Pinpoint the cell where the given text exists, returning its [X, Y] midpoint coordinate. 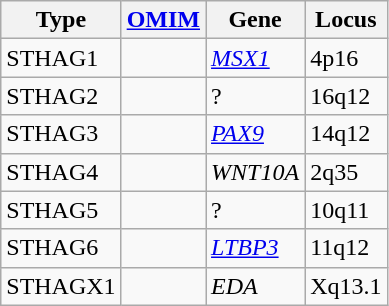
WNT10A [256, 172]
Type [61, 20]
11q12 [346, 248]
LTBP3 [256, 248]
4p16 [346, 58]
OMIM [163, 20]
14q12 [346, 134]
STHAG1 [61, 58]
STHAGX1 [61, 286]
10q11 [346, 210]
Gene [256, 20]
2q35 [346, 172]
STHAG3 [61, 134]
STHAG6 [61, 248]
EDA [256, 286]
16q12 [346, 96]
STHAG4 [61, 172]
STHAG2 [61, 96]
STHAG5 [61, 210]
MSX1 [256, 58]
PAX9 [256, 134]
Locus [346, 20]
Xq13.1 [346, 286]
